Extract the (x, y) coordinate from the center of the cell holding the provided text.  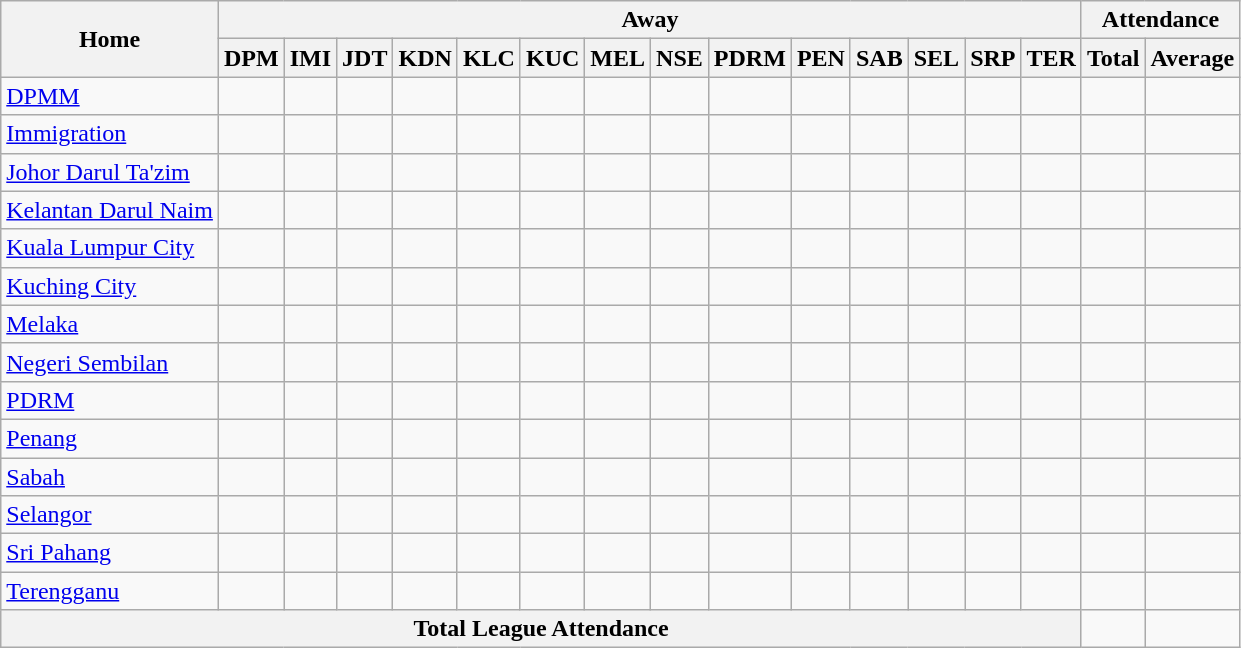
MEL (618, 58)
IMI (310, 58)
Total League Attendance (542, 629)
Total (1113, 58)
NSE (680, 58)
Immigration (110, 134)
Average (1192, 58)
Home (110, 39)
PEN (820, 58)
TER (1051, 58)
Sri Pahang (110, 553)
KLC (488, 58)
KDN (425, 58)
DPMM (110, 96)
Johor Darul Ta'zim (110, 172)
DPM (251, 58)
Attendance (1160, 20)
SEL (936, 58)
Kuala Lumpur City (110, 248)
Melaka (110, 324)
Kelantan Darul Naim (110, 210)
KUC (552, 58)
Away (650, 20)
Sabah (110, 477)
Kuching City (110, 286)
Penang (110, 438)
Selangor (110, 515)
SRP (993, 58)
SAB (879, 58)
JDT (365, 58)
Negeri Sembilan (110, 362)
Terengganu (110, 591)
